Capture the cell that displays the provided text and extract its [X, Y] central coordinate. 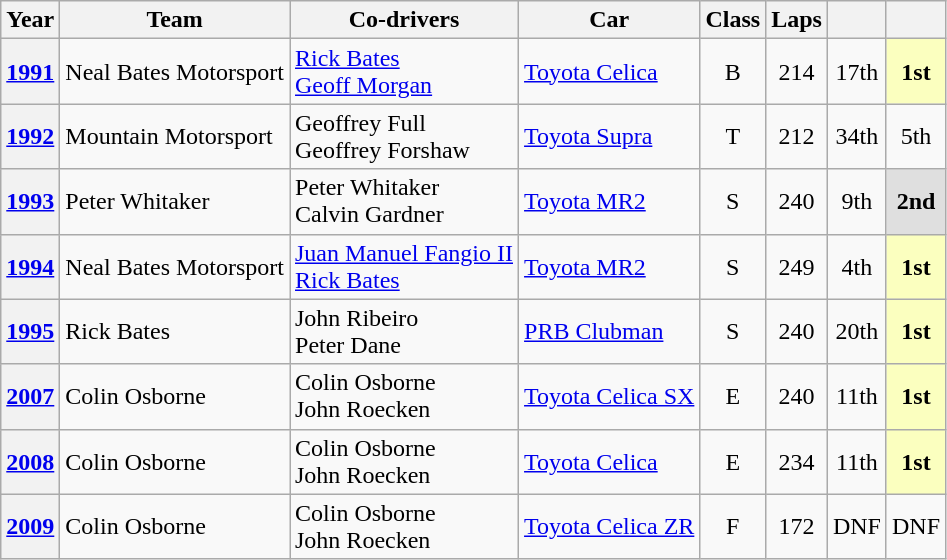
249 [797, 266]
Laps [797, 20]
1991 [30, 72]
172 [797, 526]
20th [856, 332]
Geoffrey Full Geoffrey Forshaw [404, 136]
1994 [30, 266]
John Ribeiro Peter Dane [404, 332]
Rick Bates Geoff Morgan [404, 72]
B [733, 72]
2008 [30, 462]
Peter Whitaker [175, 202]
17th [856, 72]
1993 [30, 202]
1995 [30, 332]
Co-drivers [404, 20]
Toyota Celica ZR [610, 526]
Juan Manuel Fangio II Rick Bates [404, 266]
Toyota Celica SX [610, 396]
Peter Whitaker Calvin Gardner [404, 202]
9th [856, 202]
Class [733, 20]
Mountain Motorsport [175, 136]
214 [797, 72]
2nd [916, 202]
2007 [30, 396]
Year [30, 20]
T [733, 136]
212 [797, 136]
PRB Clubman [610, 332]
2009 [30, 526]
Toyota Supra [610, 136]
1992 [30, 136]
4th [856, 266]
Team [175, 20]
234 [797, 462]
Car [610, 20]
Rick Bates [175, 332]
F [733, 526]
34th [856, 136]
5th [916, 136]
